Find where the given text appears and provide that cell's center as (X, Y) coordinate. 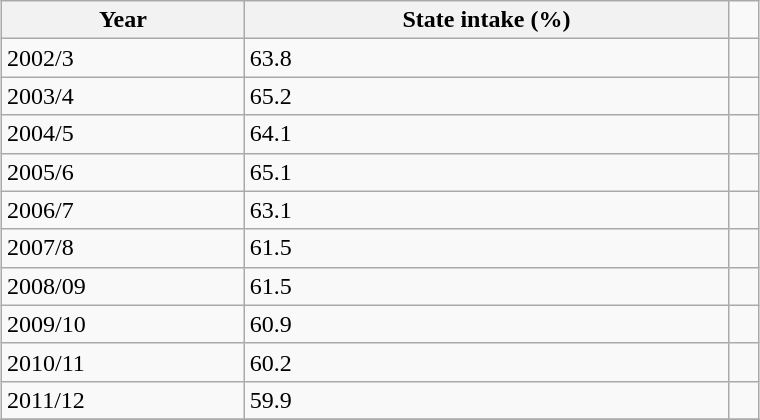
2010/11 (124, 362)
2009/10 (124, 324)
State intake (%) (486, 20)
2003/4 (124, 96)
65.1 (486, 172)
2008/09 (124, 286)
63.1 (486, 210)
2007/8 (124, 248)
65.2 (486, 96)
2004/5 (124, 134)
2006/7 (124, 210)
2011/12 (124, 400)
Year (124, 20)
2002/3 (124, 58)
2005/6 (124, 172)
63.8 (486, 58)
59.9 (486, 400)
60.2 (486, 362)
64.1 (486, 134)
60.9 (486, 324)
